Extract the (x, y) coordinate from the center of the cell holding the provided text.  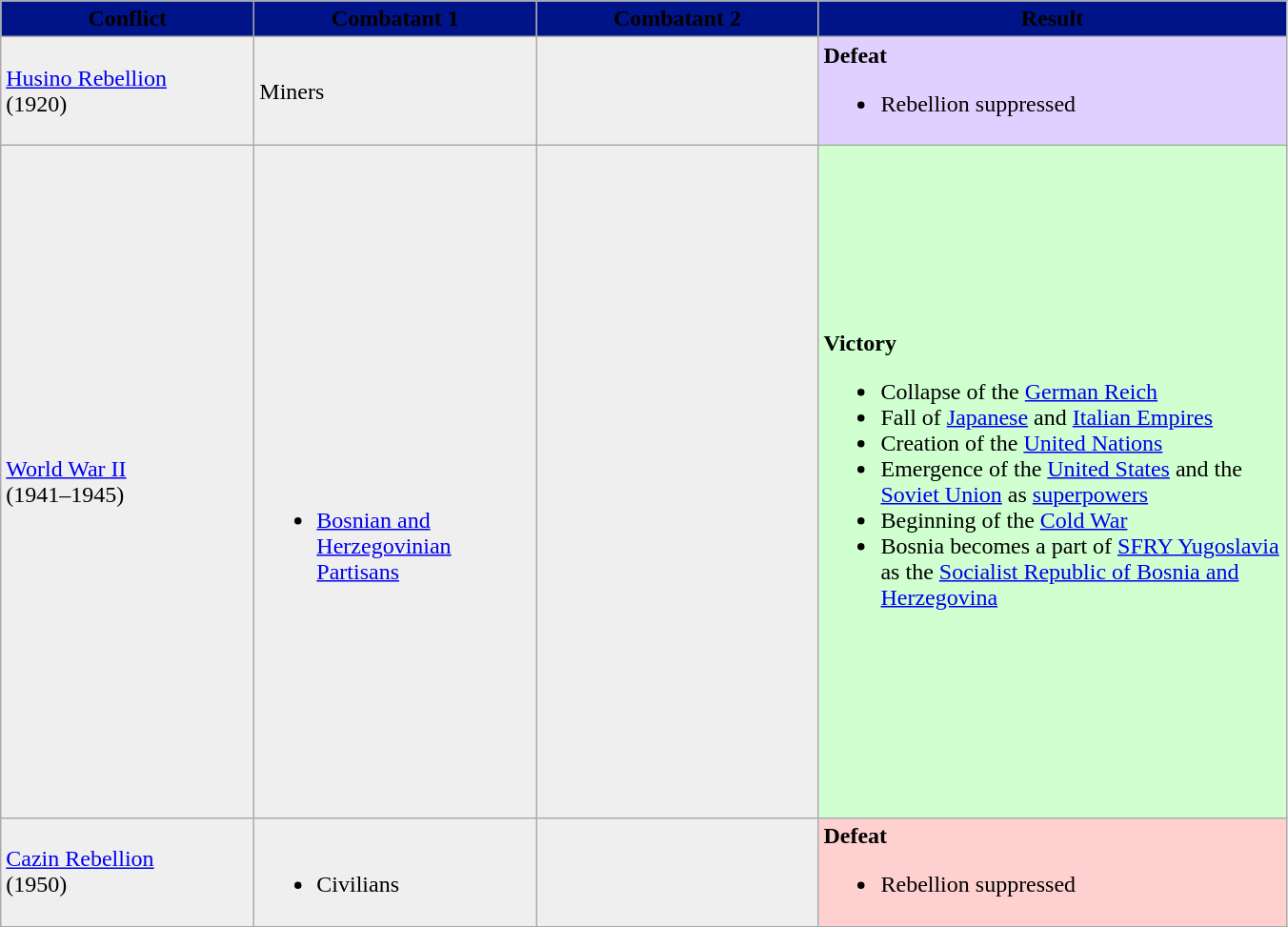
Civilians (395, 873)
Bosnian and Herzegovinian Partisans (395, 482)
Miners (395, 91)
Conflict (128, 19)
Combatant 1 (395, 19)
Husino Rebellion(1920) (128, 91)
Combatant 2 (677, 19)
Result (1052, 19)
Cazin Rebellion(1950) (128, 873)
World War II(1941–1945) (128, 482)
